Locate the cell with the specified text and output its [x, y] center coordinate. 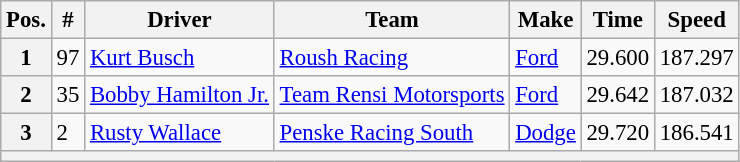
Rusty Wallace [180, 133]
Pos. [26, 20]
187.297 [696, 58]
187.032 [696, 95]
3 [26, 133]
1 [26, 58]
Roush Racing [392, 58]
Time [618, 20]
29.600 [618, 58]
Kurt Busch [180, 58]
29.642 [618, 95]
29.720 [618, 133]
Dodge [546, 133]
35 [68, 95]
Driver [180, 20]
Make [546, 20]
Team Rensi Motorsports [392, 95]
Speed [696, 20]
# [68, 20]
Team [392, 20]
Bobby Hamilton Jr. [180, 95]
Penske Racing South [392, 133]
97 [68, 58]
186.541 [696, 133]
